Identify which cell holds the provided text, then report its [X, Y] central coordinate. 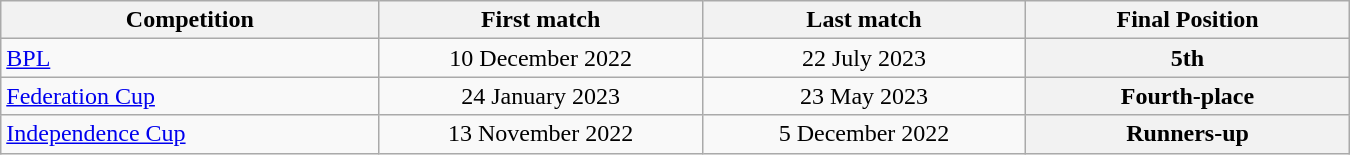
Federation Cup [190, 96]
BPL [190, 58]
Independence Cup [190, 134]
Competition [190, 20]
13 November 2022 [540, 134]
Runners-up [1188, 134]
23 May 2023 [864, 96]
Final Position [1188, 20]
5th [1188, 58]
22 July 2023 [864, 58]
Last match [864, 20]
First match [540, 20]
Fourth-place [1188, 96]
5 December 2022 [864, 134]
24 January 2023 [540, 96]
10 December 2022 [540, 58]
